Identify which cell holds the provided text, then report its [x, y] central coordinate. 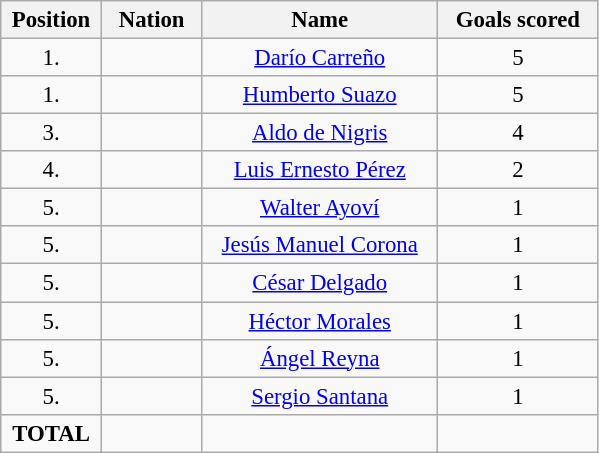
Goals scored [518, 20]
Luis Ernesto Pérez [320, 170]
Position [52, 20]
Nation [152, 20]
Humberto Suazo [320, 95]
4. [52, 170]
Aldo de Nigris [320, 133]
Sergio Santana [320, 396]
TOTAL [52, 433]
César Delgado [320, 283]
4 [518, 133]
Name [320, 20]
Ángel Reyna [320, 358]
Jesús Manuel Corona [320, 245]
2 [518, 170]
Walter Ayoví [320, 208]
3. [52, 133]
Héctor Morales [320, 321]
Darío Carreño [320, 58]
